Detect which cell encompasses the target text, then output its (X, Y) center coordinate. 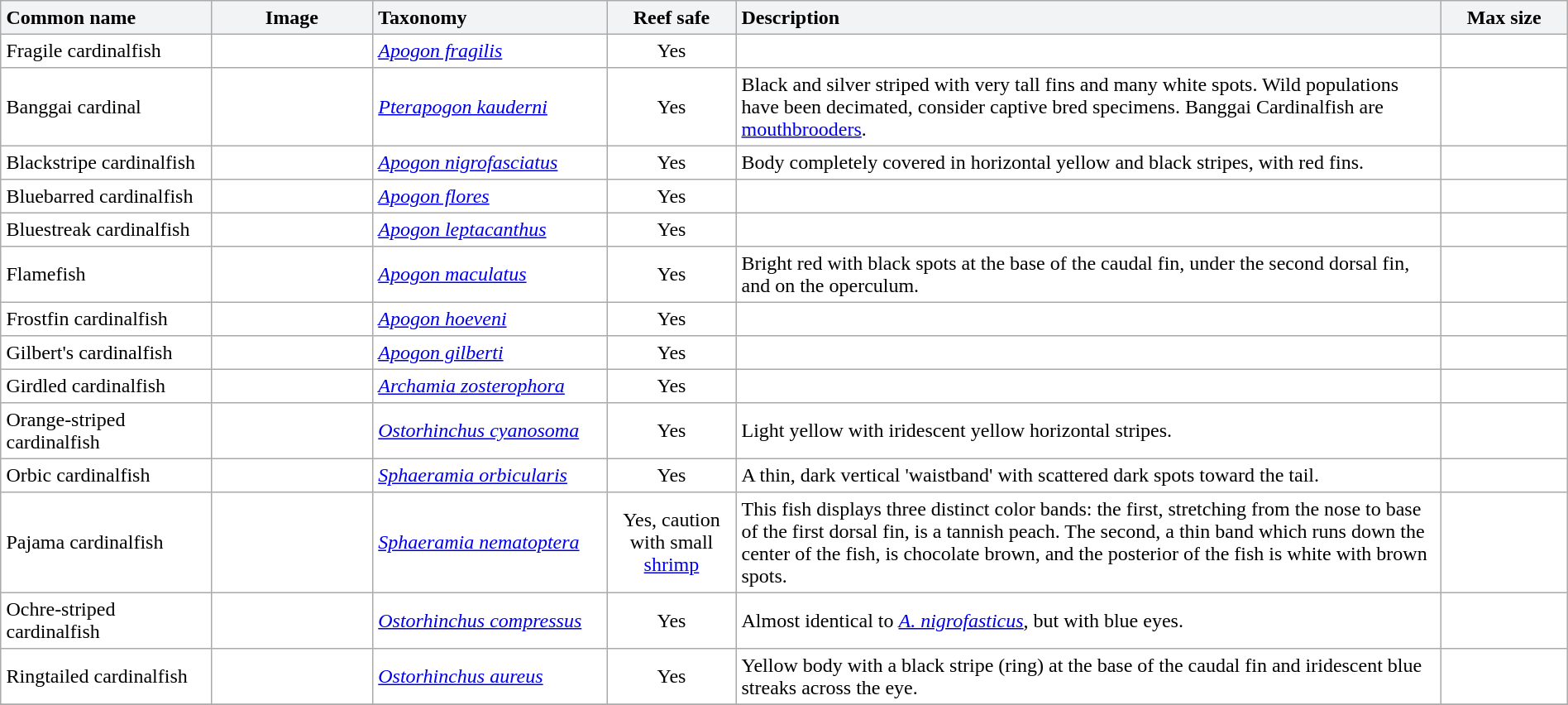
Apogon hoeveni (490, 319)
Pterapogon kauderni (490, 107)
Girdled cardinalfish (106, 386)
Apogon nigrofasciatus (490, 162)
Yellow body with a black stripe (ring) at the base of the caudal fin and iridescent blue streaks across the eye. (1088, 677)
Fragile cardinalfish (106, 50)
Apogon leptacanthus (490, 229)
Gilbert's cardinalfish (106, 352)
Common name (106, 17)
Yes, caution with small shrimp (672, 543)
Ochre-striped cardinalfish (106, 621)
Image (291, 17)
Ostorhinchus compressus (490, 621)
Flamefish (106, 275)
Pajama cardinalfish (106, 543)
Ostorhinchus cyanosoma (490, 431)
Archamia zosterophora (490, 386)
Apogon flores (490, 196)
Apogon fragilis (490, 50)
Blackstripe cardinalfish (106, 162)
Orange-striped cardinalfish (106, 431)
Apogon gilberti (490, 352)
Orbic cardinalfish (106, 475)
Description (1088, 17)
Sphaeramia nematoptera (490, 543)
Bright red with black spots at the base of the caudal fin, under the second dorsal fin, and on the operculum. (1088, 275)
Banggai cardinal (106, 107)
Frostfin cardinalfish (106, 319)
Body completely covered in horizontal yellow and black stripes, with red fins. (1088, 162)
Max size (1503, 17)
Reef safe (672, 17)
Almost identical to A. nigrofasticus, but with blue eyes. (1088, 621)
Bluebarred cardinalfish (106, 196)
Taxonomy (490, 17)
Sphaeramia orbicularis (490, 475)
Bluestreak cardinalfish (106, 229)
A thin, dark vertical 'waistband' with scattered dark spots toward the tail. (1088, 475)
Apogon maculatus (490, 275)
Ostorhinchus aureus (490, 677)
Light yellow with iridescent yellow horizontal stripes. (1088, 431)
Ringtailed cardinalfish (106, 677)
